Output the [X, Y] coordinate of the center of the cell containing the given text.  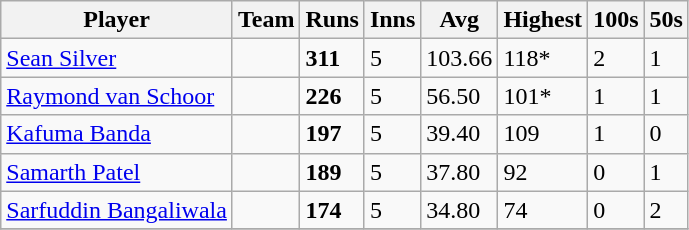
109 [543, 134]
174 [332, 210]
Player [117, 20]
103.66 [460, 58]
Runs [332, 20]
39.40 [460, 134]
197 [332, 134]
311 [332, 58]
Samarth Patel [117, 172]
226 [332, 96]
Sarfuddin Bangaliwala [117, 210]
Sean Silver [117, 58]
Kafuma Banda [117, 134]
Raymond van Schoor [117, 96]
34.80 [460, 210]
118* [543, 58]
189 [332, 172]
Avg [460, 20]
Highest [543, 20]
Inns [392, 20]
Team [266, 20]
92 [543, 172]
37.80 [460, 172]
50s [666, 20]
100s [616, 20]
74 [543, 210]
56.50 [460, 96]
101* [543, 96]
